Search for the cell housing the specified text and yield its (x, y) center coordinate. 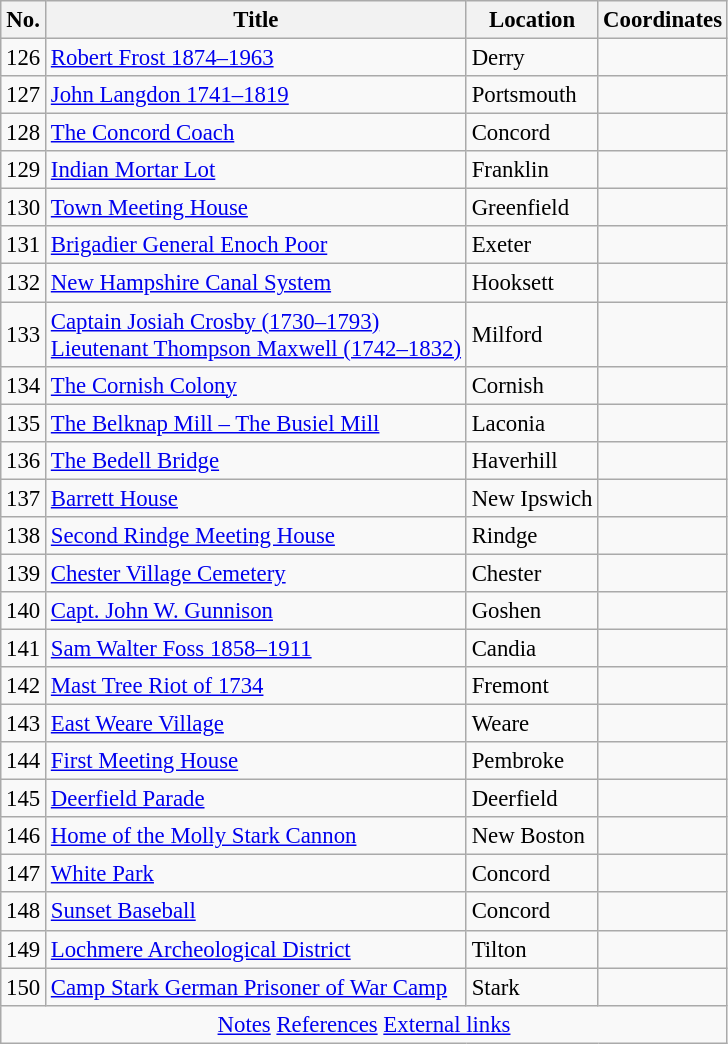
Weare (532, 724)
Deerfield (532, 799)
Capt. John W. Gunnison (256, 611)
142 (24, 686)
Sam Walter Foss 1858–1911 (256, 648)
The Belknap Mill – The Busiel Mill (256, 423)
132 (24, 283)
Deerfield Parade (256, 799)
139 (24, 573)
Captain Josiah Crosby (1730–1793)Lieutenant Thompson Maxwell (1742–1832) (256, 334)
Town Meeting House (256, 208)
Fremont (532, 686)
133 (24, 334)
The Concord Coach (256, 133)
Haverhill (532, 460)
Mast Tree Riot of 1734 (256, 686)
East Weare Village (256, 724)
White Park (256, 874)
147 (24, 874)
Tilton (532, 949)
Greenfield (532, 208)
Second Rindge Meeting House (256, 536)
135 (24, 423)
Location (532, 20)
Portsmouth (532, 95)
Stark (532, 987)
141 (24, 648)
Coordinates (663, 20)
Barrett House (256, 498)
Franklin (532, 170)
137 (24, 498)
New Ipswich (532, 498)
First Meeting House (256, 761)
Brigadier General Enoch Poor (256, 245)
The Bedell Bridge (256, 460)
Lochmere Archeological District (256, 949)
The Cornish Colony (256, 385)
Candia (532, 648)
John Langdon 1741–1819 (256, 95)
Hooksett (532, 283)
Home of the Molly Stark Cannon (256, 836)
Rindge (532, 536)
No. (24, 20)
146 (24, 836)
126 (24, 58)
127 (24, 95)
150 (24, 987)
Pembroke (532, 761)
Goshen (532, 611)
Exeter (532, 245)
Title (256, 20)
145 (24, 799)
Laconia (532, 423)
Chester (532, 573)
Sunset Baseball (256, 912)
130 (24, 208)
143 (24, 724)
New Hampshire Canal System (256, 283)
138 (24, 536)
Cornish (532, 385)
134 (24, 385)
149 (24, 949)
129 (24, 170)
Milford (532, 334)
Camp Stark German Prisoner of War Camp (256, 987)
Chester Village Cemetery (256, 573)
Indian Mortar Lot (256, 170)
Robert Frost 1874–1963 (256, 58)
128 (24, 133)
140 (24, 611)
144 (24, 761)
148 (24, 912)
Notes References External links (364, 1024)
136 (24, 460)
New Boston (532, 836)
Derry (532, 58)
131 (24, 245)
